For the text-containing cell, return its midpoint in [x, y] coordinate format. 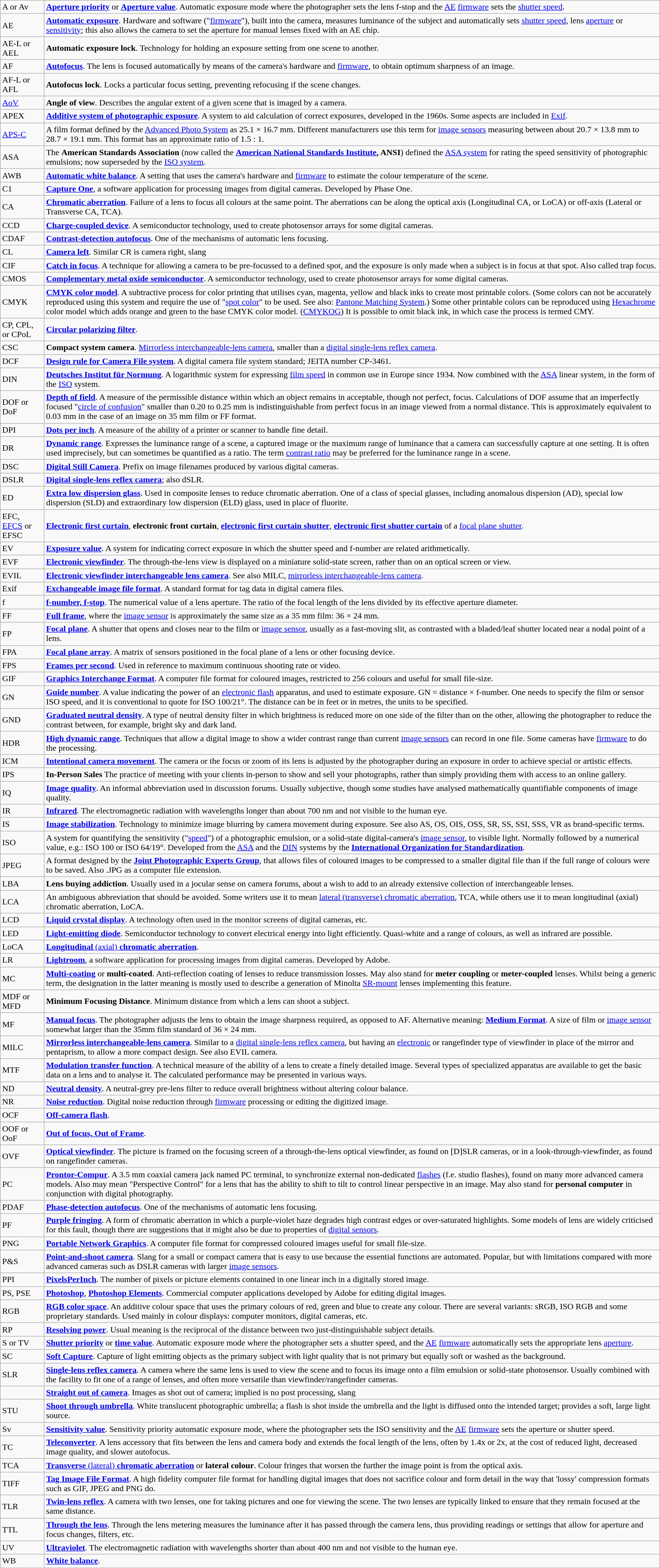
EFC, EFCS or EFSC [22, 525]
AE-L or AEL [22, 48]
TC [22, 1447]
Dots per inch. A measure of the ability of a printer or scanner to handle fine detail. [352, 430]
AoV [22, 103]
TTL [22, 1530]
P&S [22, 1262]
Digital Still Camera. Prefix on image filenames produced by various digital cameras. [352, 466]
Resolving power. Usual meaning is the reciprocal of the distance between two just-distinguishable subject details. [352, 1329]
CA [22, 207]
FP [22, 634]
PDAF [22, 1207]
LCD [22, 920]
Exchangeable image file format. A standard format for tag data in digital camera files. [352, 589]
STU [22, 1411]
Autofocus. The lens is focused automatically by means of the camera's hardware and firmware, to obtain optimum sharpness of an image. [352, 66]
OVF [22, 1157]
DPI [22, 430]
IS [22, 824]
Longitudinal (axial) chromatic aberration. [352, 947]
Full frame, where the image sensor is approximately the same size as a 35 mm film: 36 × 24 mm. [352, 616]
Graphics Interchange Format. A computer file format for coloured images, restricted to 256 colours and useful for small file-size. [352, 679]
TIFF [22, 1484]
EVF [22, 562]
Charge-coupled device. A semiconductor technology, used to create photosensor arrays for some digital cameras. [352, 225]
CCD [22, 225]
Ultraviolet. The electromagnetic radiation with wavelengths shorter than about 400 nm and not visible to the human eye. [352, 1548]
WB [22, 1561]
Phase-detection autofocus. One of the mechanisms of automatic lens focusing. [352, 1207]
MILC [22, 1047]
DSC [22, 466]
APS-C [22, 134]
MDF or MFD [22, 1001]
f [22, 602]
DOF or DoF [22, 407]
DCF [22, 361]
DSLR [22, 480]
TCA [22, 1465]
GND [22, 720]
CL [22, 252]
Contrast-detection autofocus. One of the mechanisms of automatic lens focusing. [352, 239]
Neutral density. A neutral-grey pre-lens filter to reduce overall brightness without altering colour balance. [352, 1088]
CP, CPL, or CPoL [22, 329]
LoCA [22, 947]
JPEG [22, 865]
PNG [22, 1243]
APEX [22, 116]
Automatic white balance. A setting that uses the camera's hardware and firmware to estimate the colour temperature of the scene. [352, 175]
FPA [22, 652]
RP [22, 1329]
CMYK [22, 302]
ISO [22, 843]
MTF [22, 1070]
PPI [22, 1280]
A or Av [22, 7]
Photoshop, Photoshop Elements. Commercial computer applications developed by Adobe for editing digital images. [352, 1293]
MF [22, 1024]
ND [22, 1088]
f-number, f-stop. The numerical value of a lens aperture. The ratio of the focal length of the lens divided by its effective aperture diameter. [352, 602]
TLR [22, 1506]
EV [22, 549]
Camera left. Similar CR is camera right, slang [352, 252]
HDR [22, 743]
EVIL [22, 575]
IR [22, 811]
SLR [22, 1374]
Transverse (lateral) chromatic aberration or lateral colour. Colour fringes that worsen the further the image point is from the optical axis. [352, 1465]
Electronic viewfinder interchangeable lens camera. See also MILC, mirrorless interchangeable-lens camera. [352, 575]
PixelsPerInch. The number of pixels or picture elements contained in one linear inch in a digitally stored image. [352, 1280]
ICM [22, 761]
PC [22, 1184]
DR [22, 448]
AF [22, 66]
FF [22, 616]
SC [22, 1356]
Design rule for Camera File system. A digital camera file system standard; JEITA number CP-3461. [352, 361]
Exposure value. A system for indicating correct exposure in which the shutter speed and f-number are related arithmetically. [352, 549]
Angle of view. Describes the angular extent of a given scene that is imaged by a camera. [352, 103]
Automatic exposure lock. Technology for holding an exposure setting from one scene to another. [352, 48]
FPS [22, 665]
OOF or OoF [22, 1133]
CMOS [22, 279]
Digital single-lens reflex camera; also dSLR. [352, 480]
Straight out of camera. Images as shot out of camera; implied is no post processing, slang [352, 1393]
Sv [22, 1429]
Electronic viewfinder. The through-the-lens view is displayed on a miniature solid-state screen, rather than on an optical screen or view. [352, 562]
MC [22, 978]
S or TV [22, 1343]
CDAF [22, 239]
Aperture priority or Aperture value. Automatic exposure mode where the photographer sets the lens f-stop and the AE firmware sets the shutter speed. [352, 7]
AF-L or AFL [22, 85]
GN [22, 697]
AWB [22, 175]
Off-camera flash. [352, 1115]
PF [22, 1225]
Exif [22, 589]
AE [22, 25]
Circular polarizing filter. [352, 329]
Out of focus, Out of Frame. [352, 1133]
DIN [22, 379]
NR [22, 1102]
Minimum Focusing Distance. Minimum distance from which a lens can shoot a subject. [352, 1001]
Electronic first curtain, electronic front curtain, electronic first curtain shutter, electronic first shutter curtain of a focal plane shutter. [352, 525]
ASA [22, 157]
Capture One, a software application for processing images from digital cameras. Developed by Phase One. [352, 189]
Liquid crystal display. A technology often used in the monitor screens of digital cameras, etc. [352, 920]
LBA [22, 884]
PS, PSE [22, 1293]
OCF [22, 1115]
Compact system camera. Mirrorless interchangeable-lens camera, smaller than a digital single-lens reflex camera. [352, 348]
RGB [22, 1311]
Complementary metal oxide semiconductor. A semiconductor technology, used to create photosensor arrays for some digital cameras. [352, 279]
CSC [22, 348]
C1 [22, 189]
Portable Network Graphics. A computer file format for compressed coloured images useful for small file-size. [352, 1243]
Focal plane array. A matrix of sensors positioned in the focal plane of a lens or other focusing device. [352, 652]
White balance. [352, 1561]
LCA [22, 902]
UV [22, 1548]
Autofocus lock. Locks a particular focus setting, preventing refocusing if the scene changes. [352, 85]
LED [22, 933]
Infrared. The electromagnetic radiation with wavelengths longer than about 700 nm and not visible to the human eye. [352, 811]
ED [22, 498]
GIF [22, 679]
Frames per second. Used in reference to maximum continuous shooting rate or video. [352, 665]
IQ [22, 793]
IPS [22, 774]
CIF [22, 266]
Lightroom, a software application for processing images from digital cameras. Developed by Adobe. [352, 960]
Noise reduction. Digital noise reduction through firmware processing or editing the digitized image. [352, 1102]
LR [22, 960]
